Capture the cell that displays the provided text and extract its (x, y) central coordinate. 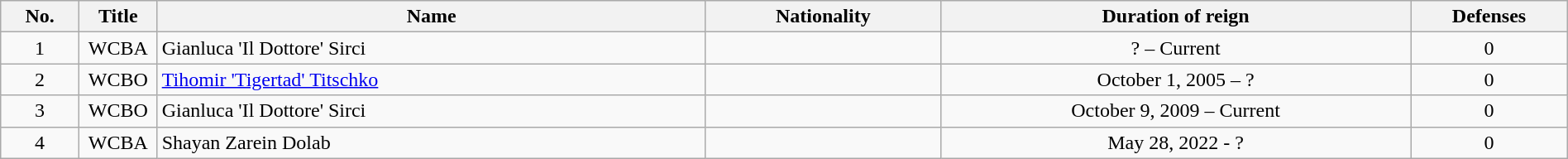
October 1, 2005 – ? (1175, 79)
3 (40, 111)
Name (432, 17)
Title (117, 17)
1 (40, 48)
Shayan Zarein Dolab (432, 142)
Tihomir 'Tigertad' Titschko (432, 79)
? – Current (1175, 48)
May 28, 2022 - ? (1175, 142)
4 (40, 142)
No. (40, 17)
Defenses (1489, 17)
Nationality (823, 17)
2 (40, 79)
Duration of reign (1175, 17)
October 9, 2009 – Current (1175, 111)
